Scan for the cell matching the given text and deliver its (X, Y) coordinate at center. 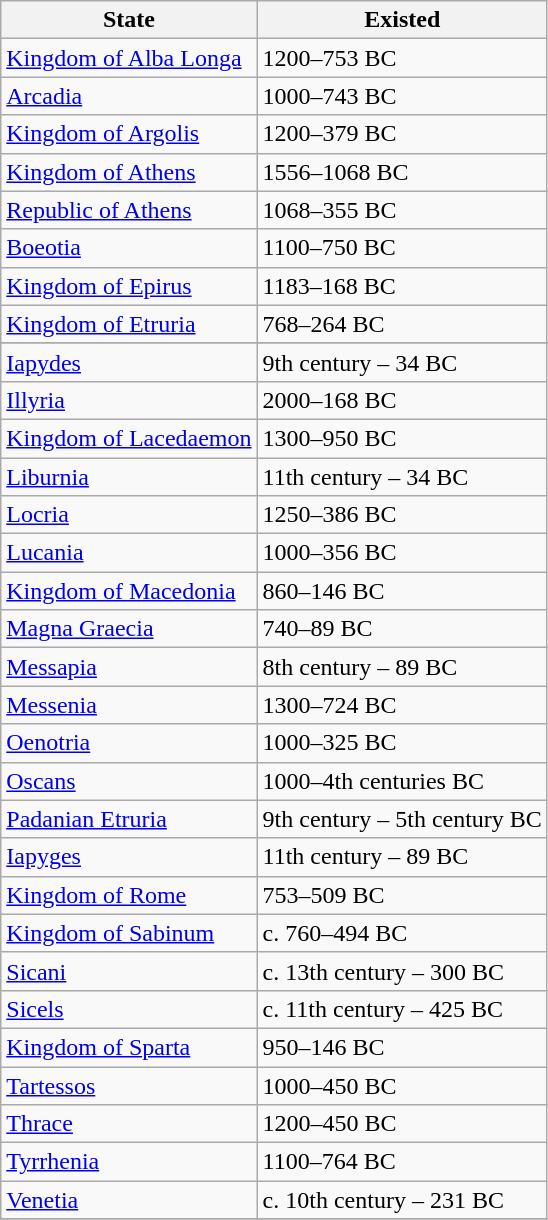
Kingdom of Sabinum (129, 933)
11th century – 34 BC (402, 477)
753–509 BC (402, 895)
8th century – 89 BC (402, 667)
1100–750 BC (402, 248)
Oscans (129, 781)
1200–379 BC (402, 134)
740–89 BC (402, 629)
Existed (402, 20)
1000–325 BC (402, 743)
c. 760–494 BC (402, 933)
Locria (129, 515)
11th century – 89 BC (402, 857)
Venetia (129, 1200)
1200–753 BC (402, 58)
Kingdom of Athens (129, 172)
1200–450 BC (402, 1124)
Thrace (129, 1124)
1000–743 BC (402, 96)
Tyrrhenia (129, 1162)
Messenia (129, 705)
Republic of Athens (129, 210)
Tartessos (129, 1085)
Kingdom of Macedonia (129, 591)
1183–168 BC (402, 286)
Liburnia (129, 477)
Kingdom of Sparta (129, 1047)
Kingdom of Argolis (129, 134)
Iapyges (129, 857)
Arcadia (129, 96)
1300–950 BC (402, 438)
Sicani (129, 971)
Illyria (129, 400)
Messapia (129, 667)
State (129, 20)
9th century – 34 BC (402, 362)
c. 10th century – 231 BC (402, 1200)
Lucania (129, 553)
1250–386 BC (402, 515)
Sicels (129, 1009)
950–146 BC (402, 1047)
Boeotia (129, 248)
860–146 BC (402, 591)
1556–1068 BC (402, 172)
Kingdom of Etruria (129, 324)
Padanian Etruria (129, 819)
9th century – 5th century BC (402, 819)
1000–450 BC (402, 1085)
1000–4th centuries BC (402, 781)
Kingdom of Alba Longa (129, 58)
768–264 BC (402, 324)
1300–724 BC (402, 705)
Kingdom of Epirus (129, 286)
1000–356 BC (402, 553)
c. 13th century – 300 BC (402, 971)
1068–355 BC (402, 210)
c. 11th century – 425 BC (402, 1009)
Oenotria (129, 743)
Kingdom of Lacedaemon (129, 438)
2000–168 BC (402, 400)
Kingdom of Rome (129, 895)
Magna Graecia (129, 629)
Iapydes (129, 362)
1100–764 BC (402, 1162)
